Detect which cell encompasses the target text, then output its (X, Y) center coordinate. 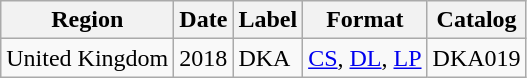
Label (268, 20)
2018 (204, 58)
Catalog (476, 20)
Region (88, 20)
Date (204, 20)
DKA019 (476, 58)
DKA (268, 58)
CS, DL, LP (365, 58)
United Kingdom (88, 58)
Format (365, 20)
